For the text-containing cell, return its midpoint in [x, y] coordinate format. 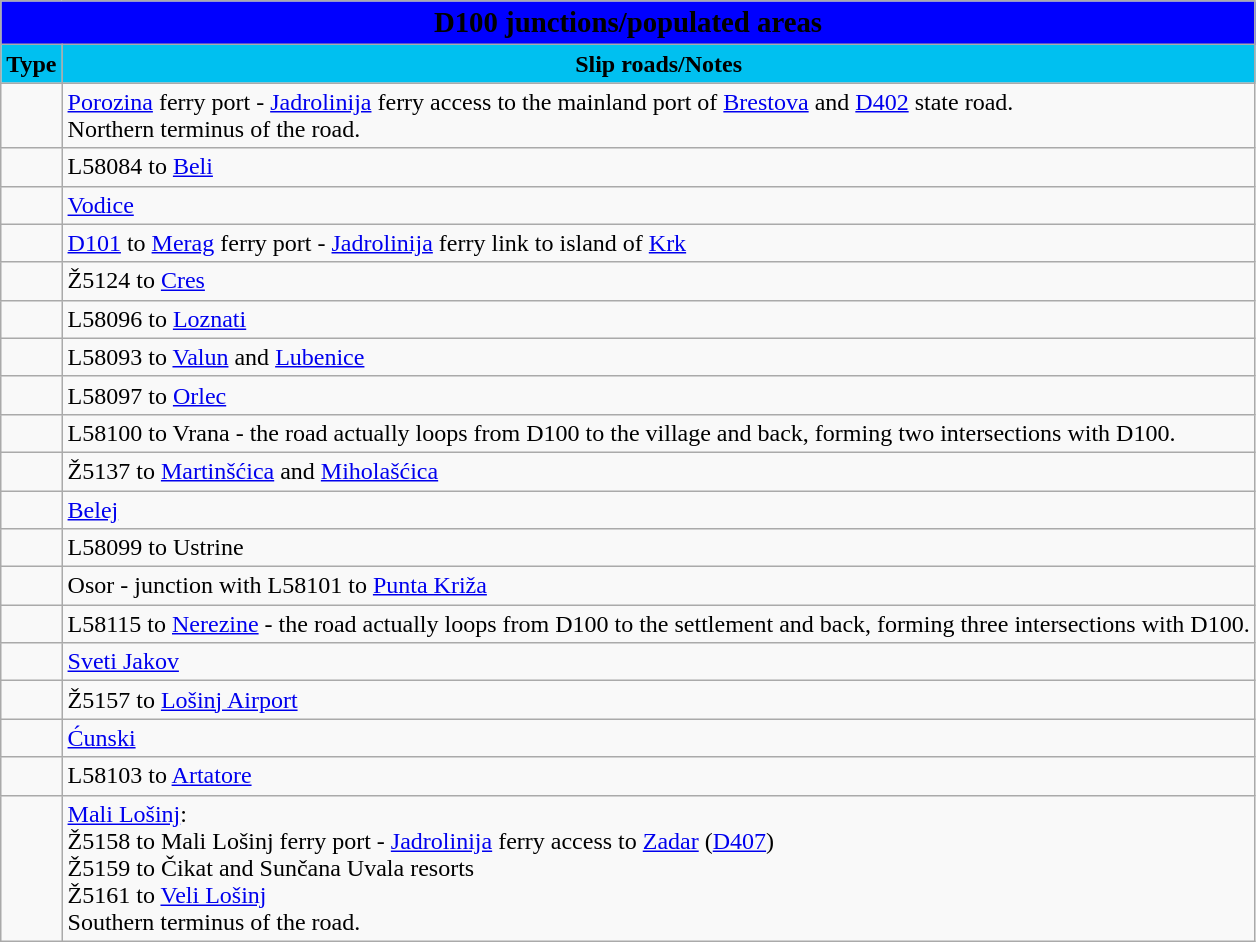
L58093 to Valun and Lubenice [658, 357]
Porozina ferry port - Jadrolinija ferry access to the mainland port of Brestova and D402 state road.Northern terminus of the road. [658, 116]
Ž5137 to Martinšćica and Miholašćica [658, 471]
Type [32, 64]
L58115 to Nerezine - the road actually loops from D100 to the settlement and back, forming three intersections with D100. [658, 624]
L58097 to Orlec [658, 395]
Osor - junction with L58101 to Punta Križa [658, 586]
L58099 to Ustrine [658, 548]
Ž5157 to Lošinj Airport [658, 700]
Belej [658, 509]
Ćunski [658, 738]
L58084 to Beli [658, 167]
D101 to Merag ferry port - Jadrolinija ferry link to island of Krk [658, 243]
D100 junctions/populated areas [628, 23]
Slip roads/Notes [658, 64]
L58103 to Artatore [658, 776]
L58096 to Loznati [658, 319]
Ž5124 to Cres [658, 281]
L58100 to Vrana - the road actually loops from D100 to the village and back, forming two intersections with D100. [658, 433]
Sveti Jakov [658, 662]
Vodice [658, 205]
